For the text-containing cell, return its midpoint in (X, Y) coordinate format. 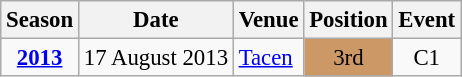
3rd (348, 58)
Season (40, 20)
Venue (268, 20)
C1 (427, 58)
2013 (40, 58)
Date (156, 20)
17 August 2013 (156, 58)
Event (427, 20)
Position (348, 20)
Tacen (268, 58)
